Locate the cell with the specified text and output its [x, y] center coordinate. 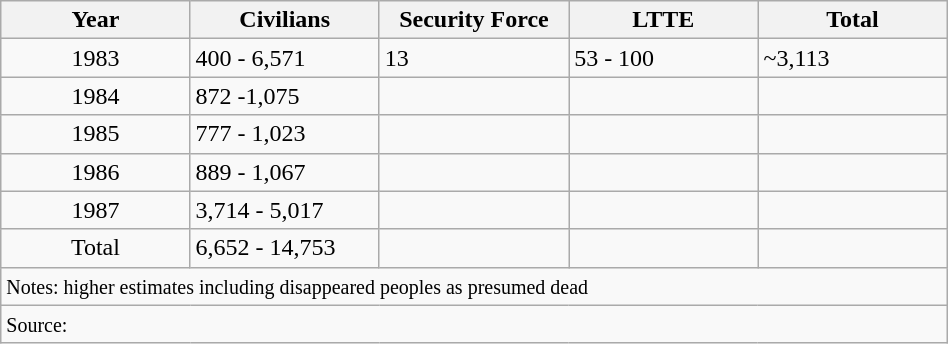
LTTE [664, 20]
1987 [96, 210]
Year [96, 20]
1986 [96, 172]
Notes: higher estimates including disappeared peoples as presumed dead [474, 286]
Source: [474, 324]
400 - 6,571 [284, 58]
~3,113 [852, 58]
Civilians [284, 20]
1983 [96, 58]
889 - 1,067 [284, 172]
3,714 - 5,017 [284, 210]
13 [474, 58]
872 -1,075 [284, 96]
777 - 1,023 [284, 134]
Security Force [474, 20]
6,652 - 14,753 [284, 248]
1985 [96, 134]
53 - 100 [664, 58]
1984 [96, 96]
